Search for the cell housing the specified text and yield its [X, Y] center coordinate. 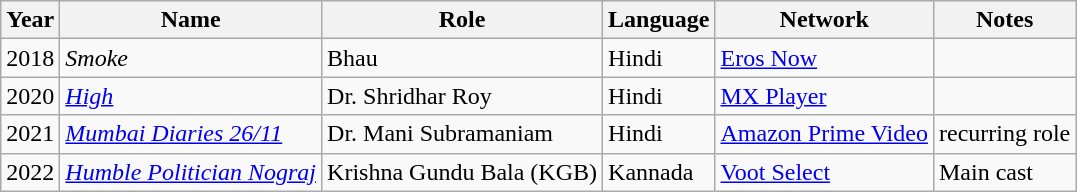
High [191, 96]
Mumbai Diaries 26/11 [191, 134]
2021 [30, 134]
2022 [30, 172]
Krishna Gundu Bala (KGB) [462, 172]
Name [191, 20]
Voot Select [824, 172]
Bhau [462, 58]
Role [462, 20]
Amazon Prime Video [824, 134]
Language [659, 20]
Humble Politician Nograj [191, 172]
Year [30, 20]
Smoke [191, 58]
Network [824, 20]
Kannada [659, 172]
2018 [30, 58]
recurring role [1004, 134]
2020 [30, 96]
Main cast [1004, 172]
Dr. Mani Subramaniam [462, 134]
Notes [1004, 20]
MX Player [824, 96]
Eros Now [824, 58]
Dr. Shridhar Roy [462, 96]
